Output the [x, y] coordinate of the center of the cell containing the given text.  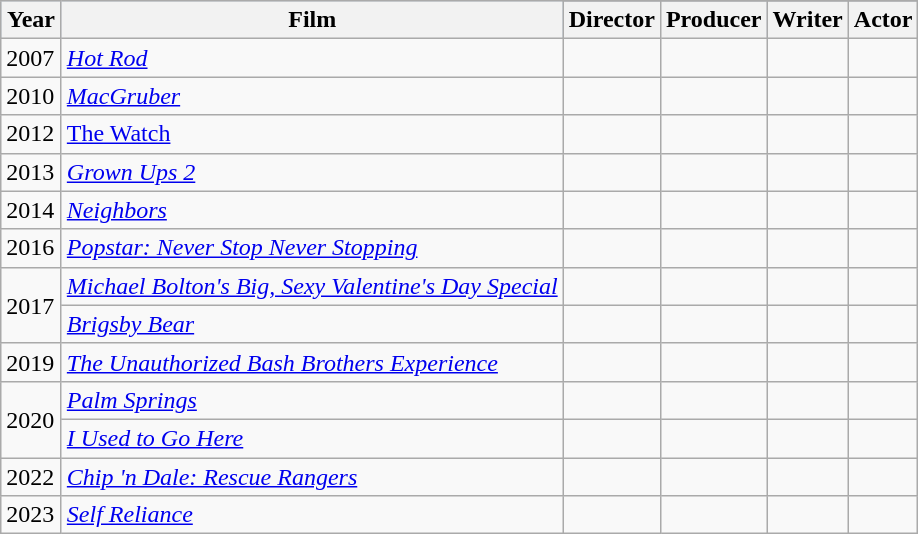
Self Reliance [312, 515]
2012 [32, 134]
Brigsby Bear [312, 324]
2022 [32, 477]
2017 [32, 305]
MacGruber [312, 96]
Palm Springs [312, 400]
Michael Bolton's Big, Sexy Valentine's Day Special [312, 286]
2020 [32, 419]
2013 [32, 172]
Neighbors [312, 210]
Director [612, 20]
I Used to Go Here [312, 438]
Popstar: Never Stop Never Stopping [312, 248]
2023 [32, 515]
Producer [714, 20]
Hot Rod [312, 58]
2014 [32, 210]
2010 [32, 96]
2016 [32, 248]
Grown Ups 2 [312, 172]
Year [32, 20]
Actor [883, 20]
Writer [808, 20]
The Unauthorized Bash Brothers Experience [312, 362]
2007 [32, 58]
The Watch [312, 134]
2019 [32, 362]
Film [312, 20]
Chip 'n Dale: Rescue Rangers [312, 477]
